Output the [x, y] coordinate of the center of the cell containing the given text.  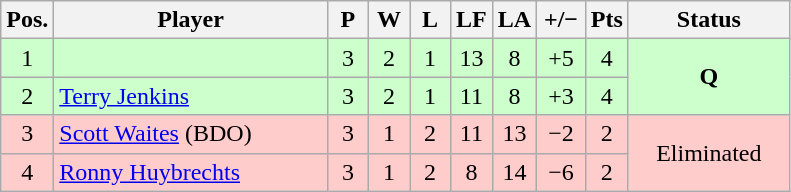
LF [472, 20]
Status [708, 20]
+3 [562, 96]
L [430, 20]
Player [191, 20]
P [348, 20]
14 [514, 172]
W [388, 20]
Scott Waites (BDO) [191, 134]
−6 [562, 172]
Pts [606, 20]
Eliminated [708, 153]
LA [514, 20]
Q [708, 77]
Pos. [28, 20]
−2 [562, 134]
Terry Jenkins [191, 96]
+5 [562, 58]
Ronny Huybrechts [191, 172]
+/− [562, 20]
